Search for the cell housing the specified text and yield its (x, y) center coordinate. 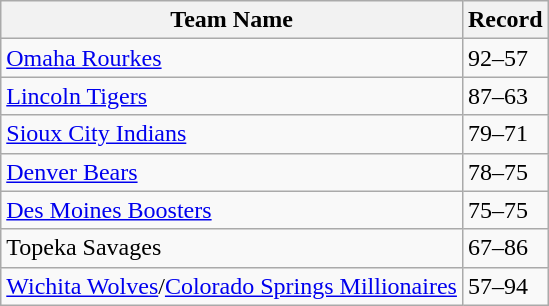
78–75 (505, 172)
Denver Bears (232, 172)
Team Name (232, 20)
75–75 (505, 210)
67–86 (505, 248)
Lincoln Tigers (232, 96)
Wichita Wolves/Colorado Springs Millionaires (232, 286)
87–63 (505, 96)
92–57 (505, 58)
Record (505, 20)
57–94 (505, 286)
79–71 (505, 134)
Des Moines Boosters (232, 210)
Omaha Rourkes (232, 58)
Topeka Savages (232, 248)
Sioux City Indians (232, 134)
